Extract the (x, y) coordinate from the center of the cell holding the provided text.  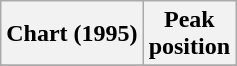
Peakposition (189, 34)
Chart (1995) (72, 34)
